Determine the [X, Y] coordinate at the center of the cell enclosing the given text.  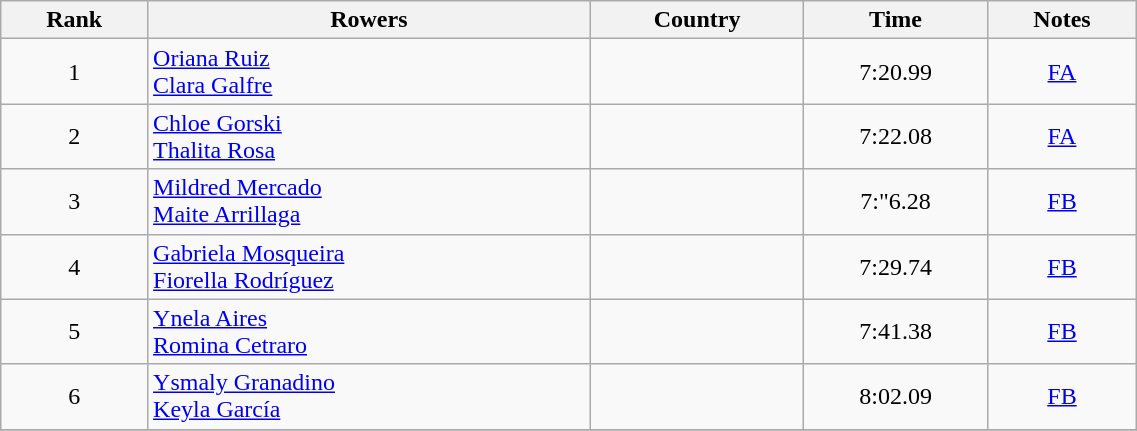
Rowers [370, 20]
Chloe GorskiThalita Rosa [370, 136]
7:"6.28 [896, 202]
Gabriela MosqueiraFiorella Rodríguez [370, 266]
Country [697, 20]
5 [74, 332]
Time [896, 20]
Ynela AiresRomina Cetraro [370, 332]
7:29.74 [896, 266]
6 [74, 396]
3 [74, 202]
7:22.08 [896, 136]
2 [74, 136]
4 [74, 266]
Mildred MercadoMaite Arrillaga [370, 202]
7:20.99 [896, 72]
Notes [1062, 20]
Rank [74, 20]
Oriana RuizClara Galfre [370, 72]
8:02.09 [896, 396]
7:41.38 [896, 332]
Ysmaly GranadinoKeyla García [370, 396]
1 [74, 72]
